Detect which cell encompasses the target text, then output its (x, y) center coordinate. 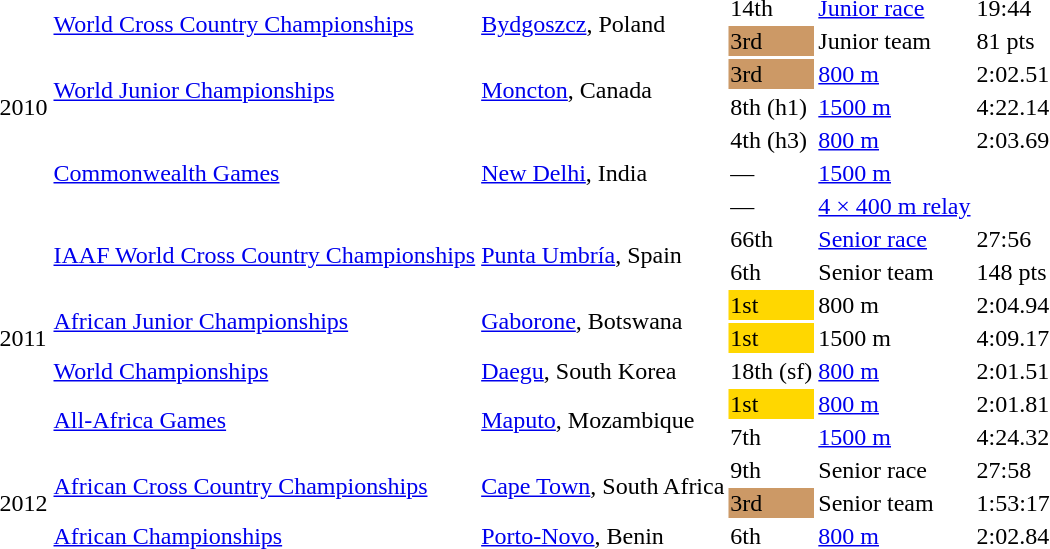
7th (772, 437)
6th (772, 272)
Commonwealth Games (264, 173)
African Cross Country Championships (264, 486)
IAAF World Cross Country Championships (264, 256)
World Championships (264, 371)
8th (h1) (772, 107)
66th (772, 239)
All-Africa Games (264, 420)
Maputo, Mozambique (603, 420)
4 × 400 m relay (894, 206)
Punta Umbría, Spain (603, 256)
Junior team (894, 41)
Daegu, South Korea (603, 371)
Gaborone, Botswana (603, 322)
World Junior Championships (264, 90)
18th (sf) (772, 371)
African Junior Championships (264, 322)
Cape Town, South Africa (603, 486)
4th (h3) (772, 140)
New Delhi, India (603, 173)
9th (772, 470)
Moncton, Canada (603, 90)
